Scan for the cell matching the given text and deliver its (x, y) coordinate at center. 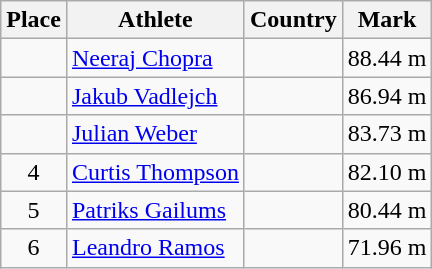
71.96 m (387, 248)
Athlete (155, 20)
4 (34, 172)
Julian Weber (155, 134)
88.44 m (387, 58)
Neeraj Chopra (155, 58)
Place (34, 20)
Jakub Vadlejch (155, 96)
6 (34, 248)
82.10 m (387, 172)
5 (34, 210)
83.73 m (387, 134)
80.44 m (387, 210)
86.94 m (387, 96)
Leandro Ramos (155, 248)
Curtis Thompson (155, 172)
Patriks Gailums (155, 210)
Country (293, 20)
Mark (387, 20)
